Determine the (X, Y) coordinate at the center of the cell enclosing the given text.  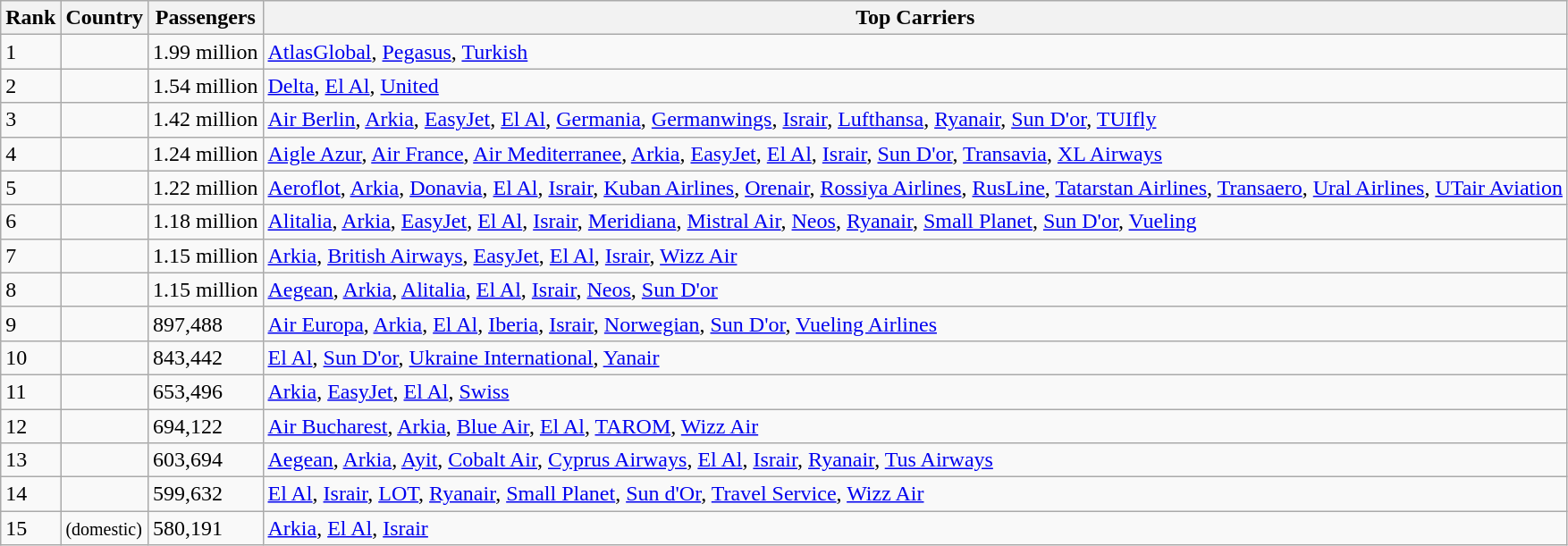
13 (30, 460)
580,191 (206, 528)
Aigle Azur, Air France, Air Mediterranee, Arkia, EasyJet, El Al, Israir, Sun D'or, Transavia, XL Airways (915, 154)
9 (30, 323)
599,632 (206, 494)
El Al, Sun D'or, Ukraine International, Yanair (915, 357)
1.18 million (206, 222)
897,488 (206, 323)
Country (105, 18)
7 (30, 256)
Rank (30, 18)
(domestic) (105, 528)
Air Bucharest, Arkia, Blue Air, El Al, TAROM, Wizz Air (915, 426)
Passengers (206, 18)
6 (30, 222)
694,122 (206, 426)
Air Europa, Arkia, El Al, Iberia, Israir, Norwegian, Sun D'or, Vueling Airlines (915, 323)
Arkia, EasyJet, El Al, Swiss (915, 391)
5 (30, 188)
1.22 million (206, 188)
653,496 (206, 391)
Top Carriers (915, 18)
2 (30, 86)
Alitalia, Arkia, EasyJet, El Al, Israir, Meridiana, Mistral Air, Neos, Ryanair, Small Planet, Sun D'or, Vueling (915, 222)
Aegean, Arkia, Ayit, Cobalt Air, Cyprus Airways, El Al, Israir, Ryanair, Tus Airways (915, 460)
Arkia, El Al, Israir (915, 528)
843,442 (206, 357)
1.24 million (206, 154)
1 (30, 52)
Aegean, Arkia, Alitalia, El Al, Israir, Neos, Sun D'or (915, 290)
10 (30, 357)
12 (30, 426)
603,694 (206, 460)
1.54 million (206, 86)
El Al, Israir, LOT, Ryanair, Small Planet, Sun d'Or, Travel Service, Wizz Air (915, 494)
Arkia, British Airways, EasyJet, El Al, Israir, Wizz Air (915, 256)
15 (30, 528)
4 (30, 154)
14 (30, 494)
Delta, El Al, United (915, 86)
1.99 million (206, 52)
3 (30, 120)
11 (30, 391)
AtlasGlobal, Pegasus, Turkish (915, 52)
8 (30, 290)
Air Berlin, Arkia, EasyJet, El Al, Germania, Germanwings, Israir, Lufthansa, Ryanair, Sun D'or, TUIfly (915, 120)
1.42 million (206, 120)
